Extract the (X, Y) coordinate from the center of the cell holding the provided text.  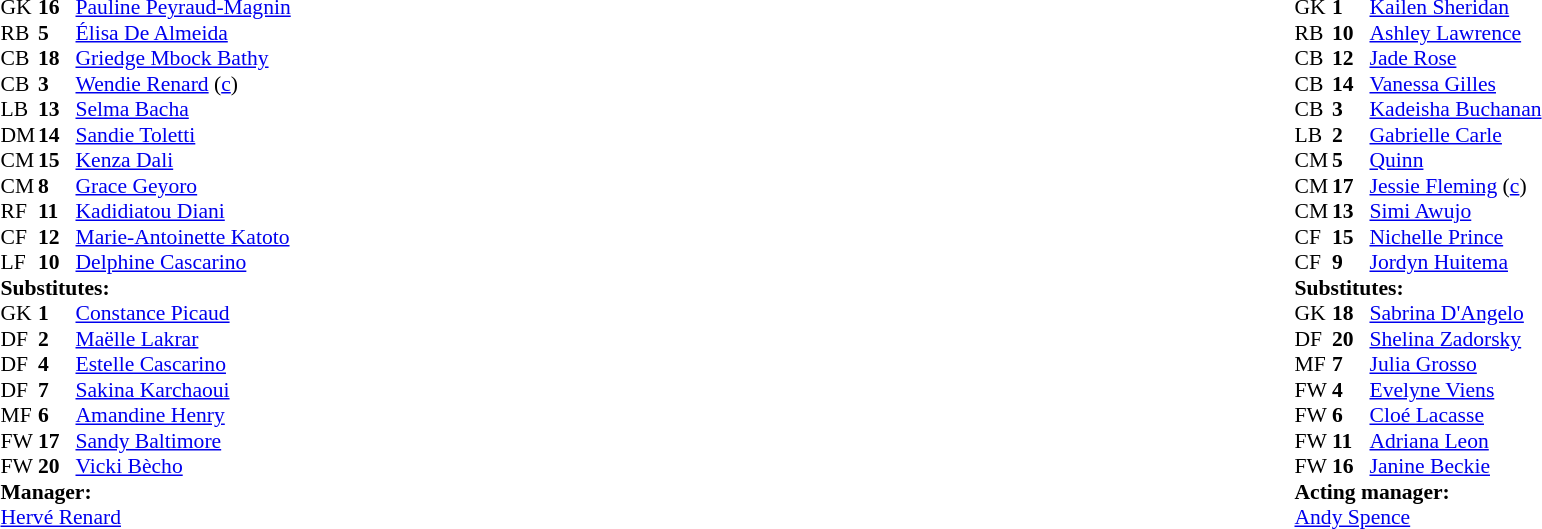
Constance Picaud (184, 313)
Gabrielle Carle (1455, 135)
Marie-Antoinette Katoto (184, 237)
Cloé Lacasse (1455, 415)
Amandine Henry (184, 415)
Selma Bacha (184, 109)
Élisa De Almeida (184, 33)
Sakina Karchaoui (184, 390)
Sandy Baltimore (184, 441)
Delphine Cascarino (184, 263)
Acting manager: (1418, 492)
Maëlle Lakrar (184, 339)
Adriana Leon (1455, 441)
Nichelle Prince (1455, 237)
Manager: (145, 492)
Simi Awujo (1455, 211)
Griedge Mbock Bathy (184, 59)
Shelina Zadorsky (1455, 339)
Wendie Renard (c) (184, 84)
RF (19, 211)
9 (1351, 263)
Kadidiatou Diani (184, 211)
Vanessa Gilles (1455, 84)
16 (1351, 467)
Quinn (1455, 161)
Evelyne Viens (1455, 390)
Julia Grosso (1455, 365)
Janine Beckie (1455, 467)
Estelle Cascarino (184, 365)
8 (57, 186)
Grace Geyoro (184, 186)
Jade Rose (1455, 59)
Sandie Toletti (184, 135)
Sabrina D'Angelo (1455, 313)
1 (57, 313)
Kenza Dali (184, 161)
LF (19, 263)
DM (19, 135)
Jessie Fleming (c) (1455, 186)
Ashley Lawrence (1455, 33)
Jordyn Huitema (1455, 263)
Kadeisha Buchanan (1455, 109)
Vicki Bècho (184, 467)
